For the text-containing cell, return its midpoint in [X, Y] coordinate format. 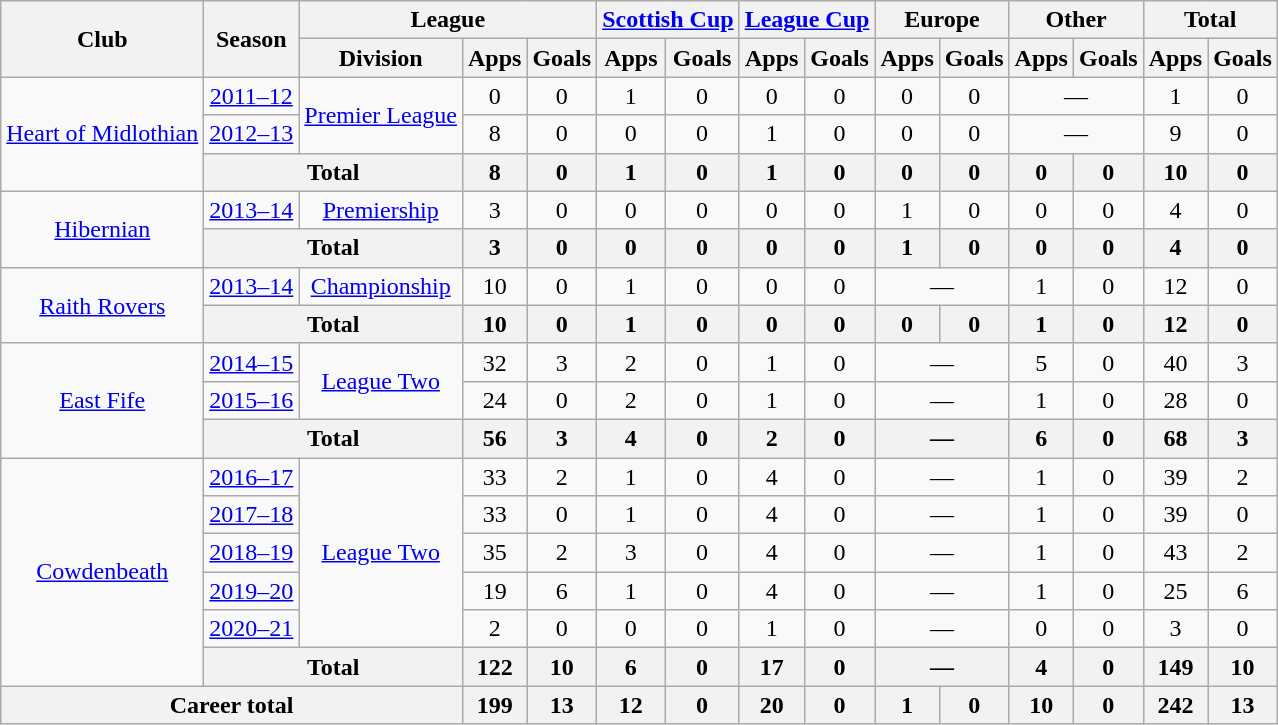
East Fife [102, 400]
149 [1175, 667]
20 [772, 705]
Europe [942, 20]
League Cup [807, 20]
2017–18 [252, 515]
2011–12 [252, 96]
2012–13 [252, 134]
Premier League [381, 115]
Career total [232, 705]
Scottish Cup [668, 20]
17 [772, 667]
35 [494, 553]
Championship [381, 286]
2018–19 [252, 553]
43 [1175, 553]
Raith Rovers [102, 305]
2020–21 [252, 629]
2019–20 [252, 591]
2014–15 [252, 362]
2015–16 [252, 400]
Other [1076, 20]
40 [1175, 362]
Division [381, 58]
56 [494, 438]
68 [1175, 438]
19 [494, 591]
242 [1175, 705]
Club [102, 39]
199 [494, 705]
24 [494, 400]
5 [1041, 362]
Premiership [381, 210]
32 [494, 362]
9 [1175, 134]
Hibernian [102, 229]
122 [494, 667]
Heart of Midlothian [102, 134]
2016–17 [252, 477]
25 [1175, 591]
28 [1175, 400]
Season [252, 39]
Cowdenbeath [102, 572]
League [448, 20]
